Return [x, y] of the center of cell containing provided text 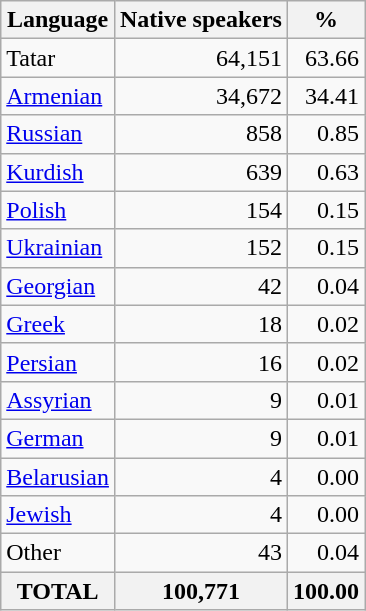
858 [200, 134]
34,672 [200, 96]
German [58, 438]
43 [200, 553]
100.00 [326, 591]
16 [200, 362]
639 [200, 172]
0.85 [326, 134]
Polish [58, 210]
Ukrainian [58, 248]
Other [58, 553]
Assyrian [58, 400]
Persian [58, 362]
154 [200, 210]
0.63 [326, 172]
% [326, 20]
100,771 [200, 591]
Russian [58, 134]
Greek [58, 324]
Language [58, 20]
64,151 [200, 58]
Kurdish [58, 172]
42 [200, 286]
Native speakers [200, 20]
152 [200, 248]
Armenian [58, 96]
Jewish [58, 515]
18 [200, 324]
Georgian [58, 286]
Tatar [58, 58]
63.66 [326, 58]
TOTAL [58, 591]
Belarusian [58, 477]
34.41 [326, 96]
